Scan for the cell matching the given text and deliver its (x, y) coordinate at center. 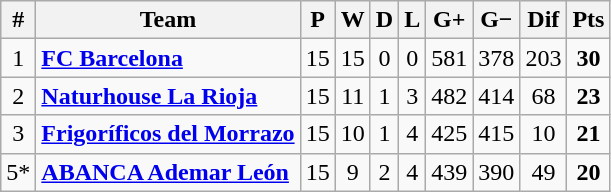
D (384, 20)
378 (496, 58)
L (412, 20)
21 (588, 134)
9 (352, 172)
23 (588, 96)
P (318, 20)
Team (168, 20)
581 (450, 58)
439 (450, 172)
425 (450, 134)
415 (496, 134)
5* (18, 172)
FC Barcelona (168, 58)
Dif (544, 20)
482 (450, 96)
68 (544, 96)
G+ (450, 20)
30 (588, 58)
390 (496, 172)
11 (352, 96)
G− (496, 20)
Naturhouse La Rioja (168, 96)
Pts (588, 20)
W (352, 20)
Frigoríficos del Morrazo (168, 134)
# (18, 20)
49 (544, 172)
ABANCA Ademar León (168, 172)
20 (588, 172)
203 (544, 58)
414 (496, 96)
